Return the [x, y] coordinate for the center point of the cell that contains the specified text.  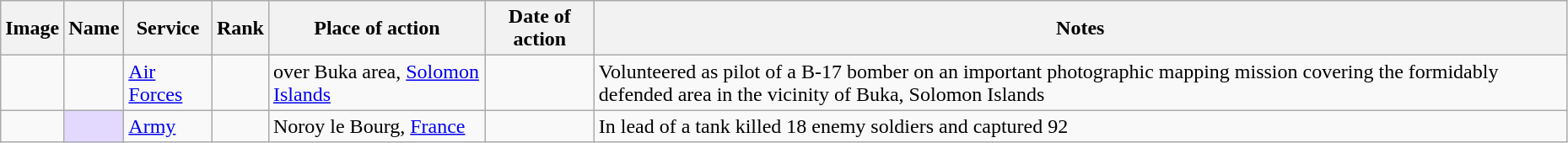
In lead of a tank killed 18 enemy soldiers and captured 92 [1080, 126]
Army [169, 126]
Place of action [376, 29]
Date of action [540, 29]
Name [94, 29]
Air Forces [169, 82]
Notes [1080, 29]
Image [32, 29]
Service [169, 29]
over Buka area, Solomon Islands [376, 82]
Noroy le Bourg, France [376, 126]
Rank [240, 29]
